Capture the cell that displays the provided text and extract its [X, Y] central coordinate. 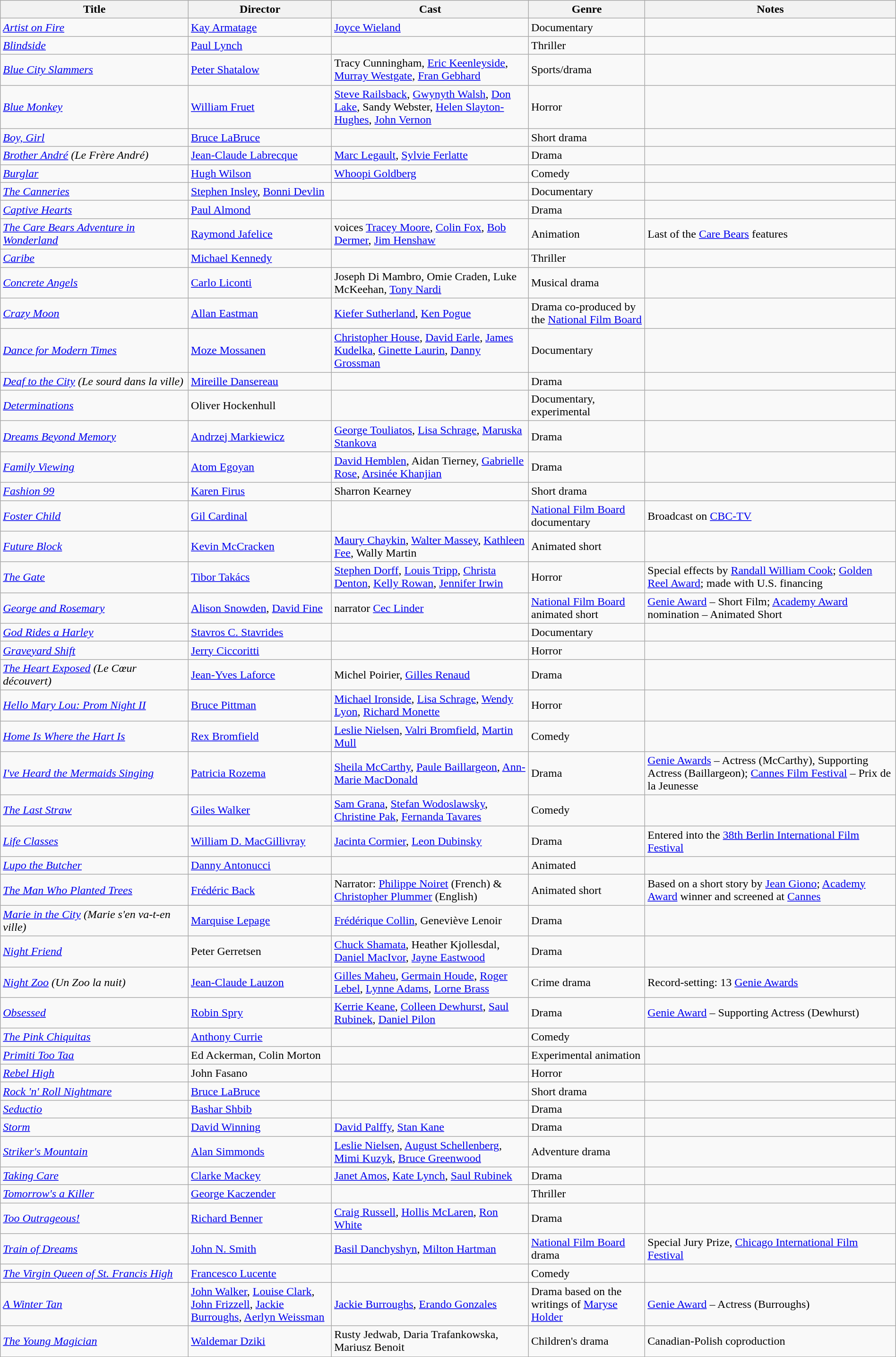
Blue Monkey [95, 107]
Drama based on the writings of Maryse Holder [586, 1304]
Danny Antonucci [260, 866]
Gilles Maheu, Germain Houde, Roger Lebel, Lynne Adams, Lorne Brass [430, 982]
Hello Mary Lou: Prom Night II [95, 705]
Allan Eastman [260, 314]
Francesco Lucente [260, 1273]
Striker's Mountain [95, 1151]
Rusty Jedwab, Daria Trafankowska, Mariusz Benoit [430, 1341]
Home Is Where the Hart Is [95, 736]
David Hemblen, Aidan Tierney, Gabrielle Rose, Arsinée Khanjian [430, 467]
Paul Almond [260, 209]
National Film Board drama [586, 1249]
Steve Railsback, Gwynyth Walsh, Don Lake, Sandy Webster, Helen Slayton-Hughes, John Vernon [430, 107]
Animated [586, 866]
voices Tracey Moore, Colin Fox, Bob Dermer, Jim Henshaw [430, 233]
Special effects by Randall William Cook; Golden Reel Award; made with U.S. financing [770, 577]
Based on a short story by Jean Giono; Academy Award winner and screened at Cannes [770, 890]
Graveyard Shift [95, 650]
Crime drama [586, 982]
Caribe [95, 258]
Genie Award – Supporting Actress (Dewhurst) [770, 1013]
Sharron Kearney [430, 491]
Crazy Moon [95, 314]
Richard Benner [260, 1218]
Peter Gerretsen [260, 952]
Marie in the City (Marie s'en va-t-en ville) [95, 920]
Too Outrageous! [95, 1218]
Notes [770, 9]
Last of the Care Bears features [770, 233]
The Virgin Queen of St. Francis High [95, 1273]
Karen Firus [260, 491]
The Care Bears Adventure in Wonderland [95, 233]
Determinations [95, 405]
Bruce Pittman [260, 705]
Raymond Jafelice [260, 233]
William D. MacGillivray [260, 841]
The Young Magician [95, 1341]
Dreams Beyond Memory [95, 437]
Janet Amos, Kate Lynch, Saul Rubinek [430, 1176]
Paul Lynch [260, 45]
Christopher House, David Earle, James Kudelka, Ginette Laurin, Danny Grossman [430, 351]
Children's drama [586, 1341]
Andrzej Markiewicz [260, 437]
Concrete Angels [95, 283]
Genre [586, 9]
Atom Egoyan [260, 467]
Family Viewing [95, 467]
Boy, Girl [95, 137]
Maury Chaykin, Walter Massey, Kathleen Fee, Wally Martin [430, 546]
Tibor Takács [260, 577]
Dance for Modern Times [95, 351]
Stephen Dorff, Louis Tripp, Christa Denton, Kelly Rowan, Jennifer Irwin [430, 577]
Jacinta Cormier, Leon Dubinsky [430, 841]
A Winter Tan [95, 1304]
Kerrie Keane, Colleen Dewhurst, Saul Rubinek, Daniel Pilon [430, 1013]
Jerry Ciccoritti [260, 650]
The Pink Chiquitas [95, 1037]
George Touliatos, Lisa Schrage, Maruska Stankova [430, 437]
Anthony Currie [260, 1037]
Adventure drama [586, 1151]
Genie Award – Short Film; Academy Award nomination – Animated Short [770, 608]
Frédéric Back [260, 890]
Rock 'n' Roll Nightmare [95, 1091]
Michel Poirier, Gilles Renaud [430, 675]
Stavros C. Stavrides [260, 632]
Marquise Lepage [260, 920]
I've Heard the Mermaids Singing [95, 773]
George and Rosemary [95, 608]
Brother André (Le Frère André) [95, 155]
David Winning [260, 1127]
John Walker, Louise Clark, John Frizzell, Jackie Burroughs, Aerlyn Weissman [260, 1304]
Director [260, 9]
God Rides a Harley [95, 632]
narrator Cec Linder [430, 608]
Primiti Too Taa [95, 1055]
Night Friend [95, 952]
Burglar [95, 173]
Alan Simmonds [260, 1151]
Leslie Nielsen, Valri Bromfield, Martin Mull [430, 736]
Train of Dreams [95, 1249]
Stephen Insley, Bonni Devlin [260, 191]
Deaf to the City (Le sourd dans la ville) [95, 381]
Title [95, 9]
Documentary, experimental [586, 405]
Whoopi Goldberg [430, 173]
Musical drama [586, 283]
Basil Danchyshyn, Milton Hartman [430, 1249]
Obsessed [95, 1013]
Hugh Wilson [260, 173]
Oliver Hockenhull [260, 405]
John N. Smith [260, 1249]
Joseph Di Mambro, Omie Craden, Luke McKeehan, Tony Nardi [430, 283]
George Kaczender [260, 1194]
Genie Awards – Actress (McCarthy), Supporting Actress (Baillargeon); Cannes Film Festival – Prix de la Jeunesse [770, 773]
Leslie Nielsen, August Schellenberg, Mimi Kuzyk, Bruce Greenwood [430, 1151]
Special Jury Prize, Chicago International Film Festival [770, 1249]
Artist on Fire [95, 27]
Carlo Liconti [260, 283]
The Canneries [95, 191]
Sports/drama [586, 70]
Animation [586, 233]
Jean-Yves Laforce [260, 675]
Kevin McCracken [260, 546]
Broadcast on CBC-TV [770, 516]
Kay Armatage [260, 27]
Joyce Wieland [430, 27]
Record-setting: 13 Genie Awards [770, 982]
Experimental animation [586, 1055]
The Man Who Planted Trees [95, 890]
Michael Ironside, Lisa Schrage, Wendy Lyon, Richard Monette [430, 705]
Tomorrow's a Killer [95, 1194]
Blue City Slammers [95, 70]
Robin Spry [260, 1013]
Rex Bromfield [260, 736]
Cast [430, 9]
Moze Mossanen [260, 351]
Genie Award – Actress (Burroughs) [770, 1304]
Ed Ackerman, Colin Morton [260, 1055]
National Film Board documentary [586, 516]
Canadian-Polish coproduction [770, 1341]
Jean-Claude Labrecque [260, 155]
Entered into the 38th Berlin International Film Festival [770, 841]
Sam Grana, Stefan Wodoslawsky, Christine Pak, Fernanda Tavares [430, 811]
Life Classes [95, 841]
Clarke Mackey [260, 1176]
Waldemar Dziki [260, 1341]
Sheila McCarthy, Paule Baillargeon, Ann-Marie MacDonald [430, 773]
Alison Snowden, David Fine [260, 608]
Frédérique Collin, Geneviève Lenoir [430, 920]
Future Block [95, 546]
Jackie Burroughs, Erando Gonzales [430, 1304]
William Fruet [260, 107]
Drama co-produced by the National Film Board [586, 314]
Bashar Shbib [260, 1109]
Seductio [95, 1109]
Captive Hearts [95, 209]
David Palffy, Stan Kane [430, 1127]
Blindside [95, 45]
Kiefer Sutherland, Ken Pogue [430, 314]
Mireille Dansereau [260, 381]
Narrator: Philippe Noiret (French) & Christopher Plummer (English) [430, 890]
Storm [95, 1127]
John Fasano [260, 1073]
Marc Legault, Sylvie Ferlatte [430, 155]
Gil Cardinal [260, 516]
The Heart Exposed (Le Cœur découvert) [95, 675]
Jean-Claude Lauzon [260, 982]
Peter Shatalow [260, 70]
Lupo the Butcher [95, 866]
National Film Board animated short [586, 608]
Night Zoo (Un Zoo la nuit) [95, 982]
The Last Straw [95, 811]
Patricia Rozema [260, 773]
Chuck Shamata, Heather Kjollesdal, Daniel MacIvor, Jayne Eastwood [430, 952]
Tracy Cunningham, Eric Keenleyside, Murray Westgate, Fran Gebhard [430, 70]
Fashion 99 [95, 491]
Taking Care [95, 1176]
Craig Russell, Hollis McLaren, Ron White [430, 1218]
Giles Walker [260, 811]
Rebel High [95, 1073]
Michael Kennedy [260, 258]
The Gate [95, 577]
Foster Child [95, 516]
